Search for the cell housing the specified text and yield its (x, y) center coordinate. 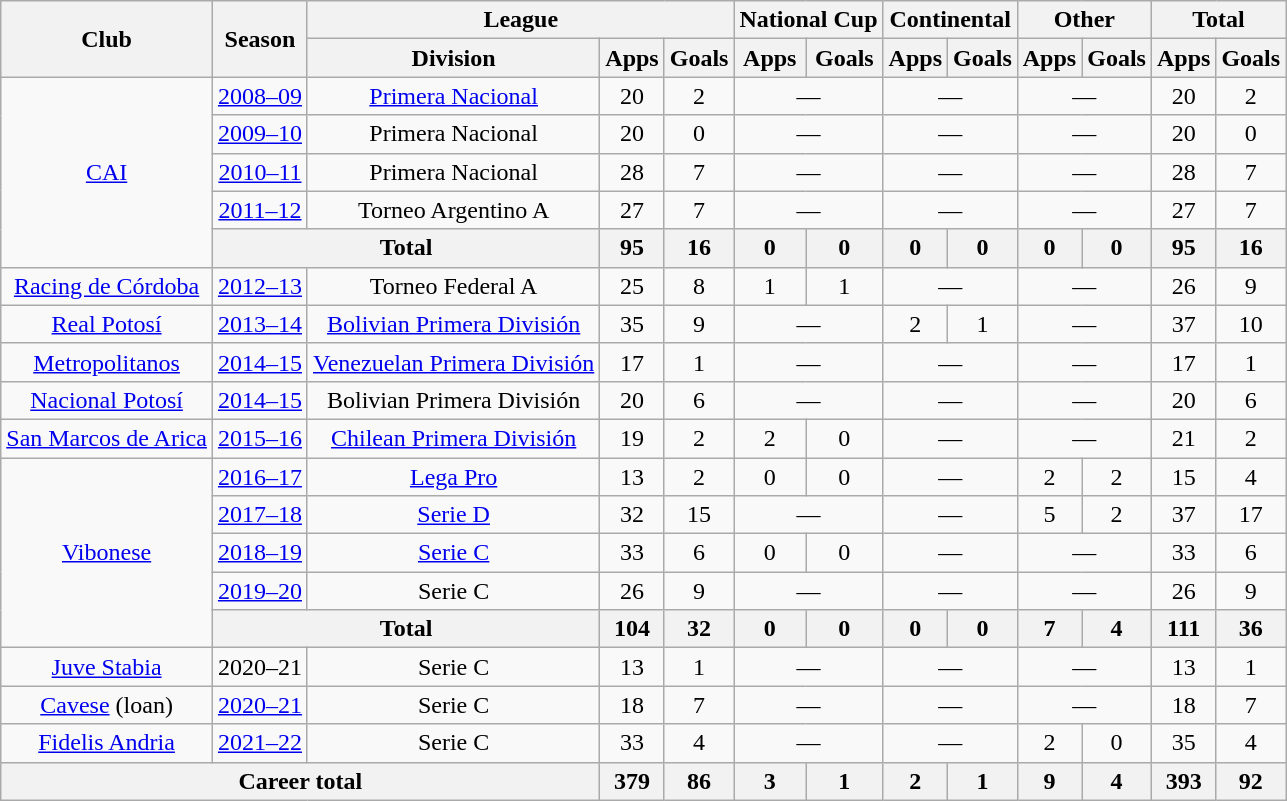
San Marcos de Arica (107, 438)
Chilean Primera División (453, 438)
Racing de Córdoba (107, 286)
92 (1251, 781)
104 (632, 629)
Vibonese (107, 553)
Lega Pro (453, 477)
Cavese (loan) (107, 705)
19 (632, 438)
8 (699, 286)
CAI (107, 172)
5 (1049, 515)
111 (1183, 629)
Venezuelan Primera División (453, 362)
Other (1084, 20)
36 (1251, 629)
Real Potosí (107, 324)
Nacional Potosí (107, 400)
2009–10 (260, 134)
3 (770, 781)
Fidelis Andria (107, 743)
2013–14 (260, 324)
Torneo Argentino A (453, 210)
Club (107, 39)
National Cup (808, 20)
Continental (950, 20)
86 (699, 781)
2012–13 (260, 286)
Juve Stabia (107, 667)
2011–12 (260, 210)
Season (260, 39)
2021–22 (260, 743)
2015–16 (260, 438)
2017–18 (260, 515)
League (520, 20)
21 (1183, 438)
Serie D (453, 515)
2008–09 (260, 96)
2019–20 (260, 591)
Metropolitanos (107, 362)
Division (453, 58)
2010–11 (260, 172)
10 (1251, 324)
Career total (300, 781)
2016–17 (260, 477)
25 (632, 286)
379 (632, 781)
393 (1183, 781)
Torneo Federal A (453, 286)
2018–19 (260, 553)
